Capture the cell that displays the provided text and extract its (X, Y) central coordinate. 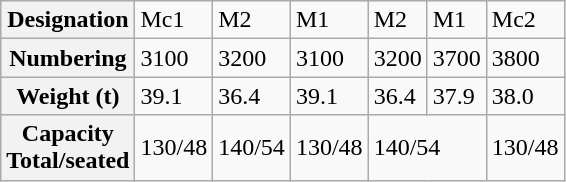
Mc2 (525, 20)
3800 (525, 58)
CapacityTotal/seated (68, 148)
Weight (t) (68, 96)
38.0 (525, 96)
Numbering (68, 58)
Mc1 (174, 20)
3700 (456, 58)
37.9 (456, 96)
Designation (68, 20)
